Pinpoint the cell where the given text exists, returning its [X, Y] midpoint coordinate. 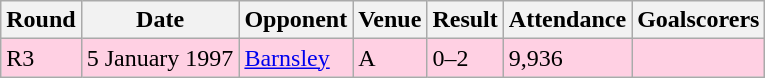
Barnsley [296, 58]
9,936 [567, 58]
A [390, 58]
R3 [41, 58]
Round [41, 20]
Attendance [567, 20]
Result [465, 20]
Goalscorers [698, 20]
0–2 [465, 58]
Venue [390, 20]
Date [160, 20]
5 January 1997 [160, 58]
Opponent [296, 20]
